Extract the (x, y) coordinate from the center of the cell holding the provided text.  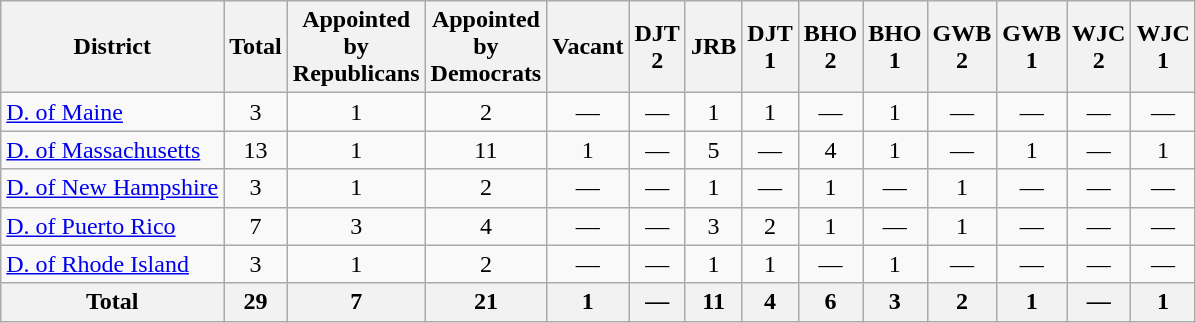
GWB1 (1032, 47)
WJC2 (1098, 47)
5 (713, 150)
GWB2 (962, 47)
D. of New Hampshire (112, 188)
DJT1 (770, 47)
21 (486, 302)
D. of Rhode Island (112, 264)
WJC1 (1163, 47)
District (112, 47)
D. of Massachusetts (112, 150)
Vacant (588, 47)
DJT2 (657, 47)
BHO2 (830, 47)
AppointedbyDemocrats (486, 47)
13 (256, 150)
6 (830, 302)
BHO1 (895, 47)
D. of Puerto Rico (112, 226)
29 (256, 302)
JRB (713, 47)
AppointedbyRepublicans (356, 47)
D. of Maine (112, 112)
